From the cell containing the given text, extract its center point as (X, Y) coordinate. 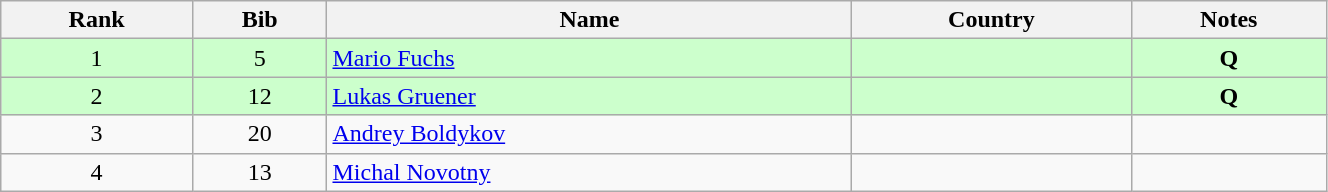
Country (992, 20)
13 (260, 172)
2 (97, 96)
3 (97, 134)
20 (260, 134)
Mario Fuchs (590, 58)
Michal Novotny (590, 172)
1 (97, 58)
Name (590, 20)
Notes (1228, 20)
Rank (97, 20)
12 (260, 96)
4 (97, 172)
Lukas Gruener (590, 96)
5 (260, 58)
Bib (260, 20)
Andrey Boldykov (590, 134)
